Determine the [x, y] coordinate at the center of the cell enclosing the given text.  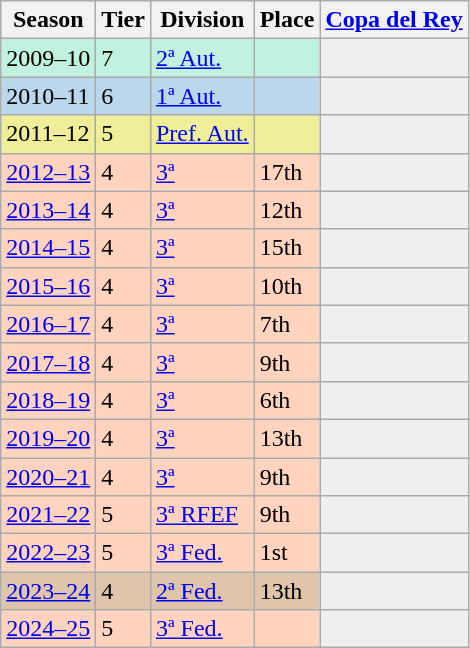
2ª Aut. [202, 58]
2013–14 [48, 210]
2020–21 [48, 477]
6th [287, 400]
Pref. Aut. [202, 134]
12th [287, 210]
17th [287, 172]
2011–12 [48, 134]
2019–20 [48, 438]
2024–25 [48, 629]
1ª Aut. [202, 96]
15th [287, 248]
7 [124, 58]
1st [287, 553]
2014–15 [48, 248]
10th [287, 286]
2017–18 [48, 362]
2012–13 [48, 172]
2023–24 [48, 591]
2009–10 [48, 58]
Season [48, 20]
Tier [124, 20]
2018–19 [48, 400]
7th [287, 324]
6 [124, 96]
2021–22 [48, 515]
3ª RFEF [202, 515]
2010–11 [48, 96]
Place [287, 20]
Division [202, 20]
2015–16 [48, 286]
2ª Fed. [202, 591]
2022–23 [48, 553]
Copa del Rey [394, 20]
2016–17 [48, 324]
